Output the [x, y] coordinate of the center of the cell containing the given text.  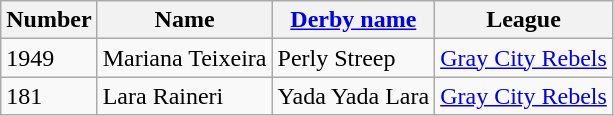
Mariana Teixeira [184, 58]
Derby name [354, 20]
Yada Yada Lara [354, 96]
League [524, 20]
Perly Streep [354, 58]
181 [49, 96]
Number [49, 20]
1949 [49, 58]
Name [184, 20]
Lara Raineri [184, 96]
